Detect which cell encompasses the target text, then output its (X, Y) center coordinate. 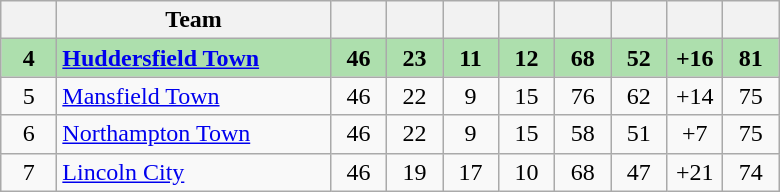
17 (470, 172)
12 (527, 58)
+7 (695, 134)
47 (639, 172)
Mansfield Town (194, 96)
19 (414, 172)
+14 (695, 96)
Huddersfield Town (194, 58)
Lincoln City (194, 172)
11 (470, 58)
5 (29, 96)
58 (583, 134)
+16 (695, 58)
Team (194, 20)
10 (527, 172)
74 (751, 172)
4 (29, 58)
+21 (695, 172)
23 (414, 58)
Northampton Town (194, 134)
7 (29, 172)
76 (583, 96)
51 (639, 134)
52 (639, 58)
62 (639, 96)
6 (29, 134)
81 (751, 58)
